Identify which cell holds the provided text, then report its [X, Y] central coordinate. 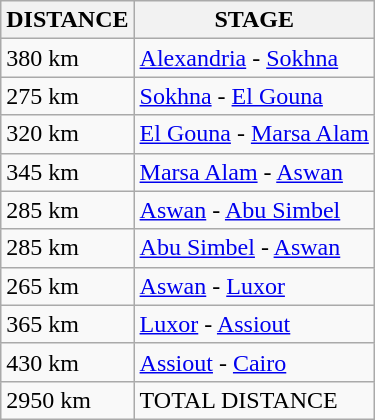
365 km [68, 324]
345 km [68, 172]
265 km [68, 286]
DISTANCE [68, 20]
2950 km [68, 400]
320 km [68, 134]
Alexandria - Sokhna [254, 58]
Sokhna - El Gouna [254, 96]
El Gouna - Marsa Alam [254, 134]
430 km [68, 362]
TOTAL DISTANCE [254, 400]
Aswan - Abu Simbel [254, 210]
STAGE [254, 20]
Luxor - Assiout [254, 324]
Assiout - Cairo [254, 362]
Aswan - Luxor [254, 286]
Marsa Alam - Aswan [254, 172]
Abu Simbel - Aswan [254, 248]
380 km [68, 58]
275 km [68, 96]
